Return (X, Y) of the center of cell containing provided text 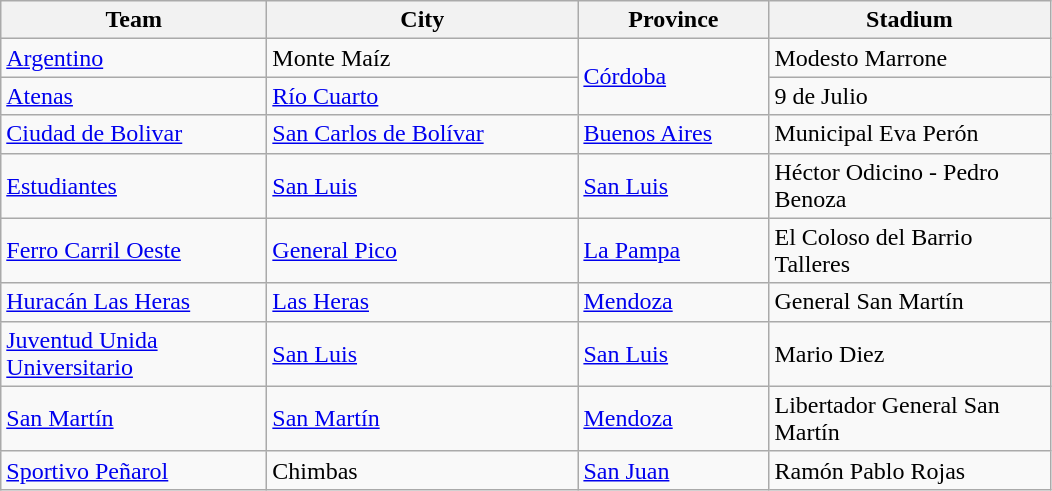
Huracán Las Heras (134, 302)
El Coloso del Barrio Talleres (910, 250)
Argentino (134, 58)
Municipal Eva Perón (910, 134)
City (422, 20)
Río Cuarto (422, 96)
Córdoba (674, 77)
San Juan (674, 470)
Buenos Aires (674, 134)
San Carlos de Bolívar (422, 134)
Stadium (910, 20)
Province (674, 20)
9 de Julio (910, 96)
Modesto Marrone (910, 58)
La Pampa (674, 250)
Sportivo Peñarol (134, 470)
Mario Diez (910, 354)
Monte Maíz (422, 58)
Libertador General San Martín (910, 418)
Las Heras (422, 302)
Atenas (134, 96)
General Pico (422, 250)
General San Martín (910, 302)
Team (134, 20)
Ferro Carril Oeste (134, 250)
Héctor Odicino - Pedro Benoza (910, 186)
Ciudad de Bolivar (134, 134)
Chimbas (422, 470)
Ramón Pablo Rojas (910, 470)
Juventud Unida Universitario (134, 354)
Estudiantes (134, 186)
